Provide the (X, Y) coordinate of the cell's center where the given text is located.  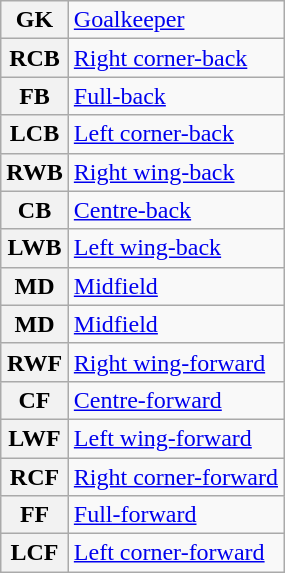
Left corner-back (176, 134)
RWB (35, 172)
CF (35, 400)
LCF (35, 553)
Goalkeeper (176, 20)
RCF (35, 477)
Right wing-forward (176, 362)
Left wing-forward (176, 438)
LWF (35, 438)
LWB (35, 248)
Centre-forward (176, 400)
GK (35, 20)
Centre-back (176, 210)
RCB (35, 58)
Full-back (176, 96)
Full-forward (176, 515)
Left corner-forward (176, 553)
Right corner-back (176, 58)
LCB (35, 134)
RWF (35, 362)
FF (35, 515)
CB (35, 210)
FB (35, 96)
Left wing-back (176, 248)
Right wing-back (176, 172)
Right corner-forward (176, 477)
